Detect which cell encompasses the target text, then output its [X, Y] center coordinate. 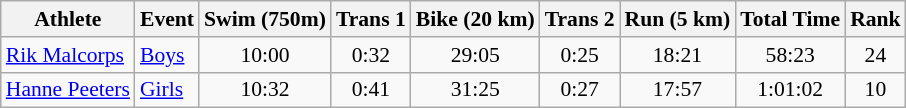
0:27 [580, 90]
1:01:02 [790, 90]
18:21 [678, 55]
Rank [876, 19]
0:41 [371, 90]
0:25 [580, 55]
Athlete [68, 19]
Hanne Peeters [68, 90]
Bike (20 km) [476, 19]
Rik Malcorps [68, 55]
Girls [167, 90]
10 [876, 90]
Total Time [790, 19]
29:05 [476, 55]
Event [167, 19]
Boys [167, 55]
0:32 [371, 55]
10:32 [265, 90]
24 [876, 55]
31:25 [476, 90]
17:57 [678, 90]
Trans 2 [580, 19]
Run (5 km) [678, 19]
58:23 [790, 55]
Swim (750m) [265, 19]
10:00 [265, 55]
Trans 1 [371, 19]
